Capture the cell that displays the provided text and extract its (X, Y) central coordinate. 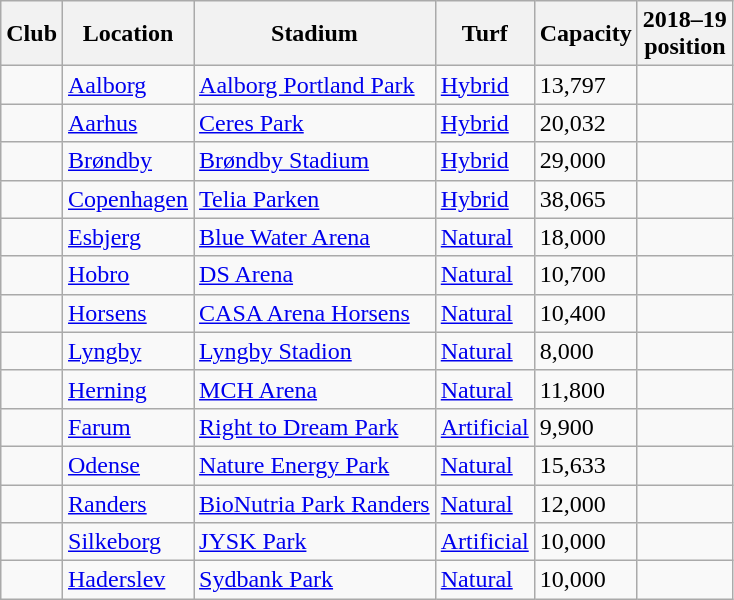
Nature Energy Park (315, 465)
Hobro (128, 275)
BioNutria Park Randers (315, 503)
Aalborg (128, 85)
Turf (484, 34)
Copenhagen (128, 199)
38,065 (586, 199)
Brøndby (128, 161)
Brøndby Stadium (315, 161)
20,032 (586, 123)
10,400 (586, 313)
Stadium (315, 34)
Club (32, 34)
Capacity (586, 34)
Haderslev (128, 580)
11,800 (586, 389)
Lyngby Stadion (315, 351)
Farum (128, 427)
29,000 (586, 161)
18,000 (586, 237)
Aarhus (128, 123)
Lyngby (128, 351)
MCH Arena (315, 389)
CASA Arena Horsens (315, 313)
Right to Dream Park (315, 427)
2018–19position (684, 34)
Sydbank Park (315, 580)
Blue Water Arena (315, 237)
9,900 (586, 427)
13,797 (586, 85)
JYSK Park (315, 542)
Horsens (128, 313)
DS Arena (315, 275)
10,700 (586, 275)
Silkeborg (128, 542)
Herning (128, 389)
Location (128, 34)
Odense (128, 465)
Aalborg Portland Park (315, 85)
Esbjerg (128, 237)
Randers (128, 503)
15,633 (586, 465)
Telia Parken (315, 199)
8,000 (586, 351)
Ceres Park (315, 123)
12,000 (586, 503)
